Search for the cell housing the specified text and yield its [x, y] center coordinate. 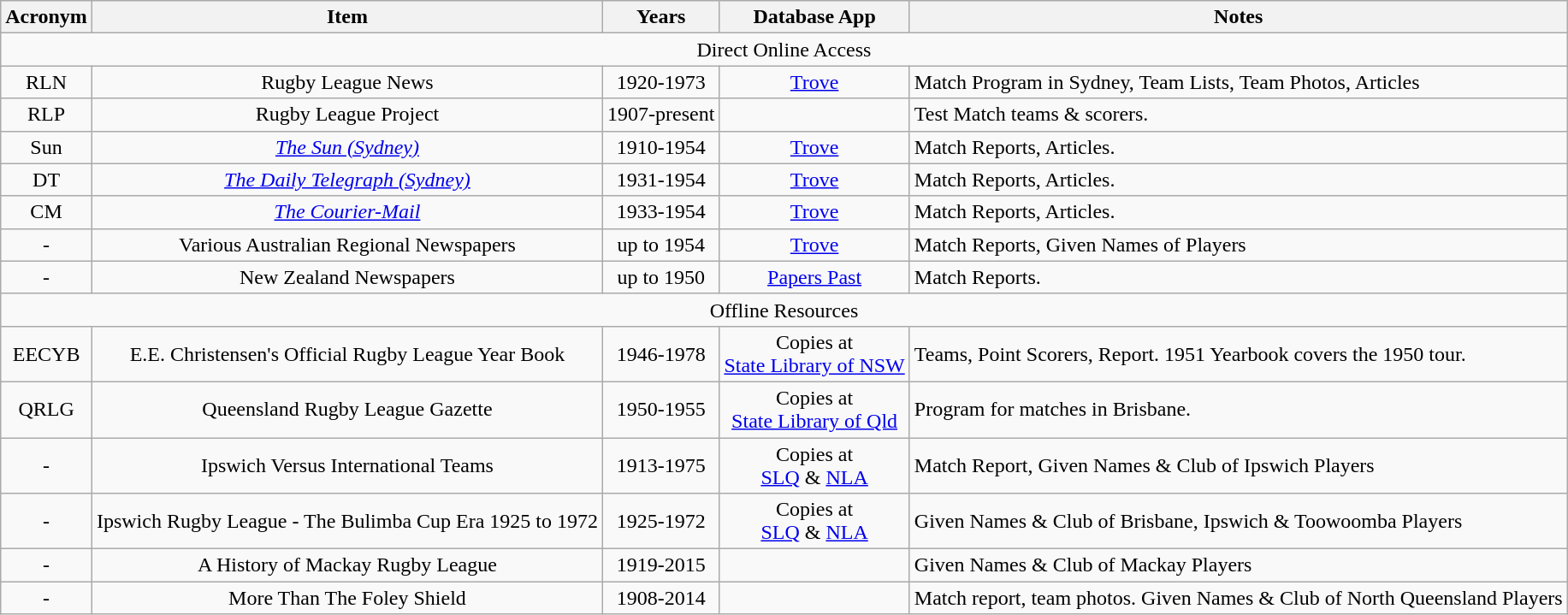
Match Program in Sydney, Team Lists, Team Photos, Articles [1239, 82]
EECYB [46, 354]
Rugby League News [347, 82]
1908-2014 [661, 598]
Match Report, Given Names & Club of Ipswich Players [1239, 465]
New Zealand Newspapers [347, 277]
Queensland Rugby League Gazette [347, 409]
More Than The Foley Shield [347, 598]
Notes [1239, 17]
1920-1973 [661, 82]
1931-1954 [661, 180]
Papers Past [814, 277]
Copies at State Library of Qld [814, 409]
1933-1954 [661, 212]
1910-1954 [661, 147]
Match report, team photos. Given Names & Club of North Queensland Players [1239, 598]
Acronym [46, 17]
Copies at State Library of NSW [814, 354]
Rugby League Project [347, 115]
Match Reports, Given Names of Players [1239, 245]
Program for matches in Brisbane. [1239, 409]
Various Australian Regional Newspapers [347, 245]
Test Match teams & scorers. [1239, 115]
E.E. Christensen's Official Rugby League Year Book [347, 354]
Teams, Point Scorers, Report. 1951 Yearbook covers the 1950 tour. [1239, 354]
Given Names & Club of Mackay Players [1239, 565]
Match Reports. [1239, 277]
The Daily Telegraph (Sydney) [347, 180]
1913-1975 [661, 465]
Item [347, 17]
Years [661, 17]
Ipswich Rugby League - The Bulimba Cup Era 1925 to 1972 [347, 522]
RLN [46, 82]
Sun [46, 147]
1946-1978 [661, 354]
CM [46, 212]
A History of Mackay Rugby League [347, 565]
1950-1955 [661, 409]
Direct Online Access [784, 50]
QRLG [46, 409]
RLP [46, 115]
Offline Resources [784, 310]
The Sun (Sydney) [347, 147]
1907-present [661, 115]
Ipswich Versus International Teams [347, 465]
Given Names & Club of Brisbane, Ipswich & Toowoomba Players [1239, 522]
up to 1950 [661, 277]
up to 1954 [661, 245]
The Courier-Mail [347, 212]
Database App [814, 17]
1925-1972 [661, 522]
1919-2015 [661, 565]
DT [46, 180]
